Detect which cell encompasses the target text, then output its (x, y) center coordinate. 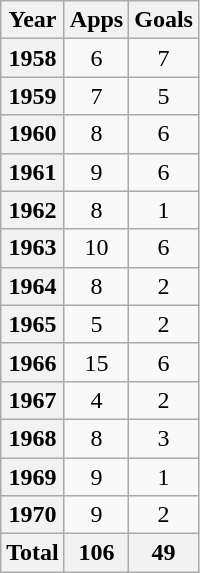
49 (164, 553)
1965 (33, 324)
1960 (33, 134)
3 (164, 438)
1969 (33, 477)
1963 (33, 248)
15 (96, 362)
Total (33, 553)
1966 (33, 362)
1964 (33, 286)
1967 (33, 400)
4 (96, 400)
1961 (33, 172)
1970 (33, 515)
1958 (33, 58)
106 (96, 553)
Apps (96, 20)
1959 (33, 96)
1962 (33, 210)
1968 (33, 438)
Goals (164, 20)
Year (33, 20)
10 (96, 248)
